Provide the (x, y) coordinate of the cell's center where the given text is located.  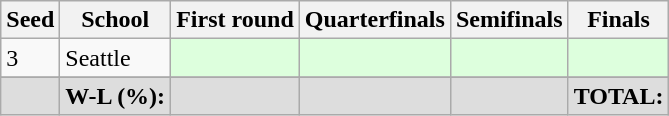
Semifinals (509, 20)
3 (30, 58)
First round (236, 20)
Quarterfinals (374, 20)
Seed (30, 20)
Seattle (116, 58)
W-L (%): (116, 96)
TOTAL: (618, 96)
School (116, 20)
Finals (618, 20)
